Detect which cell encompasses the target text, then output its (x, y) center coordinate. 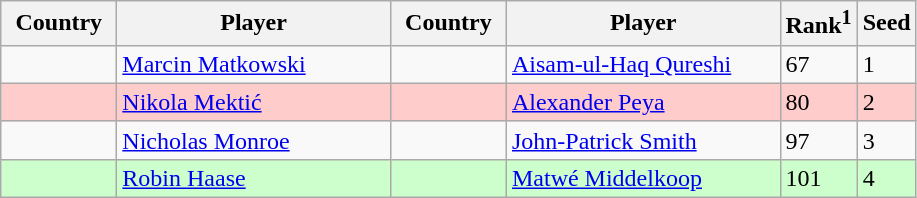
101 (818, 178)
Aisam-ul-Haq Qureshi (643, 64)
John-Patrick Smith (643, 140)
Nikola Mektić (254, 102)
67 (818, 64)
Robin Haase (254, 178)
Nicholas Monroe (254, 140)
Alexander Peya (643, 102)
Seed (886, 24)
1 (886, 64)
Matwé Middelkoop (643, 178)
4 (886, 178)
Rank1 (818, 24)
3 (886, 140)
2 (886, 102)
Marcin Matkowski (254, 64)
97 (818, 140)
80 (818, 102)
